Find where the given text appears and provide that cell's center as (X, Y) coordinate. 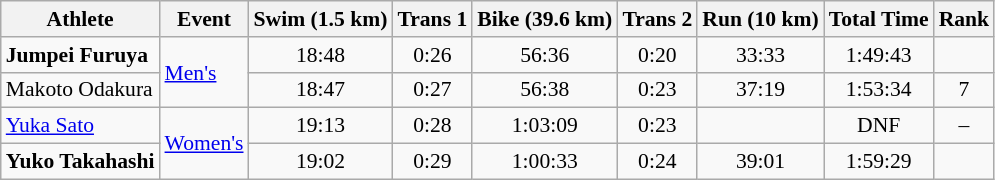
18:47 (321, 90)
Event (204, 19)
1:00:33 (544, 162)
Bike (39.6 km) (544, 19)
Rank (964, 19)
19:13 (321, 126)
Trans 2 (657, 19)
Athlete (80, 19)
56:38 (544, 90)
Trans 1 (432, 19)
1:03:09 (544, 126)
39:01 (760, 162)
7 (964, 90)
Yuka Sato (80, 126)
33:33 (760, 55)
Total Time (879, 19)
Jumpei Furuya (80, 55)
0:20 (657, 55)
0:28 (432, 126)
56:36 (544, 55)
1:49:43 (879, 55)
Men's (204, 72)
DNF (879, 126)
1:59:29 (879, 162)
Run (10 km) (760, 19)
18:48 (321, 55)
Swim (1.5 km) (321, 19)
Women's (204, 144)
– (964, 126)
Makoto Odakura (80, 90)
0:27 (432, 90)
37:19 (760, 90)
0:26 (432, 55)
19:02 (321, 162)
0:29 (432, 162)
Yuko Takahashi (80, 162)
1:53:34 (879, 90)
0:24 (657, 162)
